Detect which cell encompasses the target text, then output its (x, y) center coordinate. 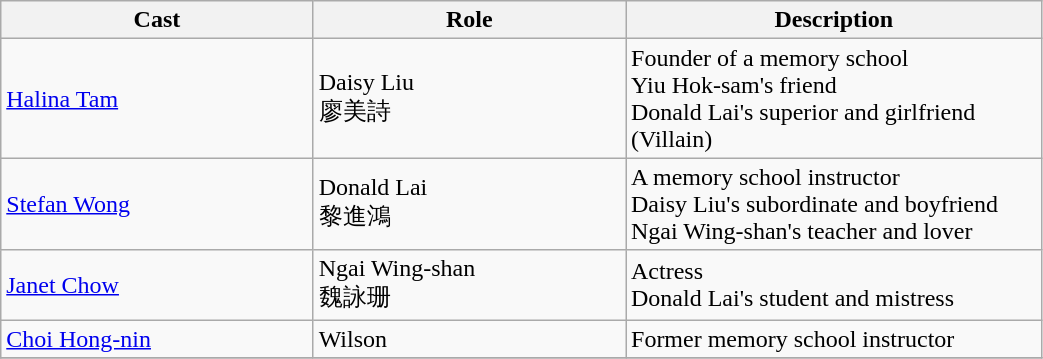
Wilson (469, 339)
Janet Chow (157, 285)
Ngai Wing-shan魏詠珊 (469, 285)
Founder of a memory schoolYiu Hok-sam's friendDonald Lai's superior and girlfriend(Villain) (834, 98)
Daisy Liu廖美詩 (469, 98)
Description (834, 20)
Former memory school instructor (834, 339)
A memory school instructorDaisy Liu's subordinate and boyfriendNgai Wing-shan's teacher and lover (834, 204)
Stefan Wong (157, 204)
Cast (157, 20)
Halina Tam (157, 98)
Donald Lai黎進鴻 (469, 204)
Choi Hong-nin (157, 339)
ActressDonald Lai's student and mistress (834, 285)
Role (469, 20)
